From the cell containing the given text, extract its center point as (x, y) coordinate. 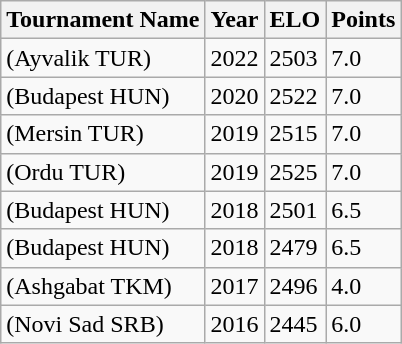
Tournament Name (103, 20)
2525 (295, 172)
2016 (234, 324)
Year (234, 20)
(Mersin TUR) (103, 134)
2515 (295, 134)
2020 (234, 96)
(Novi Sad SRB) (103, 324)
2501 (295, 210)
(Ashgabat TKM) (103, 286)
ELO (295, 20)
2496 (295, 286)
2445 (295, 324)
2479 (295, 248)
2522 (295, 96)
6.0 (364, 324)
(Ayvalik TUR) (103, 58)
(Ordu TUR) (103, 172)
2503 (295, 58)
Points (364, 20)
2017 (234, 286)
4.0 (364, 286)
2022 (234, 58)
